Determine the [X, Y] coordinate at the center of the cell enclosing the given text.  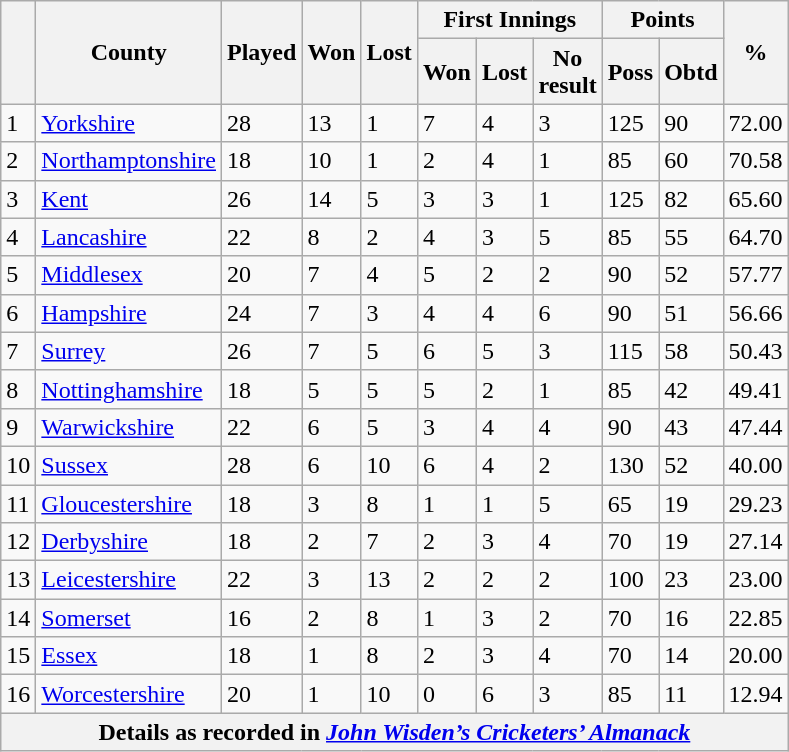
58 [691, 351]
Worcestershire [129, 694]
Northamptonshire [129, 161]
12.94 [756, 694]
64.70 [756, 237]
50.43 [756, 351]
100 [630, 580]
Nottinghamshire [129, 389]
56.66 [756, 313]
42 [691, 389]
82 [691, 199]
Sussex [129, 465]
Hampshire [129, 313]
15 [18, 656]
20.00 [756, 656]
60 [691, 161]
55 [691, 237]
Somerset [129, 618]
24 [262, 313]
Details as recorded in John Wisden’s Cricketers’ Almanack [394, 732]
Gloucestershire [129, 503]
Middlesex [129, 275]
Obtd [691, 72]
Kent [129, 199]
Poss [630, 72]
130 [630, 465]
65.60 [756, 199]
Noresult [568, 72]
Surrey [129, 351]
40.00 [756, 465]
9 [18, 427]
0 [446, 694]
Lancashire [129, 237]
47.44 [756, 427]
22.85 [756, 618]
43 [691, 427]
County [129, 52]
% [756, 52]
Essex [129, 656]
49.41 [756, 389]
65 [630, 503]
First Innings [510, 20]
57.77 [756, 275]
72.00 [756, 123]
Yorkshire [129, 123]
Leicestershire [129, 580]
Played [262, 52]
23.00 [756, 580]
23 [691, 580]
70.58 [756, 161]
51 [691, 313]
115 [630, 351]
Derbyshire [129, 542]
Points [662, 20]
29.23 [756, 503]
27.14 [756, 542]
Warwickshire [129, 427]
12 [18, 542]
